Return (x, y) of the center of cell containing provided text 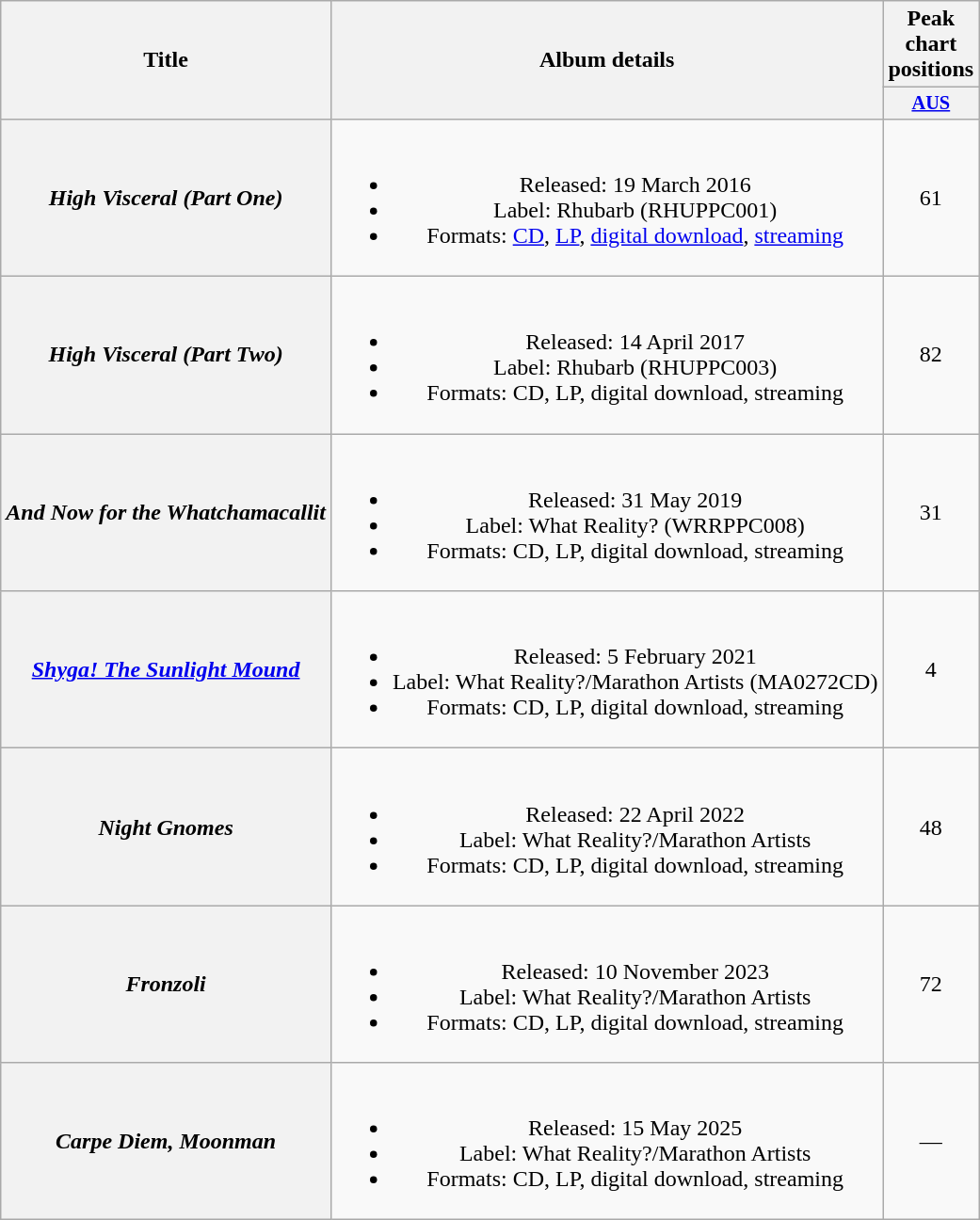
Title (166, 60)
Fronzoli (166, 985)
Carpe Diem, Moonman (166, 1141)
And Now for the Whatchamacallit (166, 512)
Peak chart positions (931, 44)
Released: 22 April 2022Label: What Reality?/Marathon ArtistsFormats: CD, LP, digital download, streaming (606, 827)
61 (931, 198)
High Visceral (Part One) (166, 198)
Released: 10 November 2023Label: What Reality?/Marathon ArtistsFormats: CD, LP, digital download, streaming (606, 985)
High Visceral (Part Two) (166, 356)
— (931, 1141)
31 (931, 512)
Album details (606, 60)
4 (931, 670)
72 (931, 985)
Night Gnomes (166, 827)
Shyga! The Sunlight Mound (166, 670)
Released: 31 May 2019Label: What Reality? (WRRPPC008)Formats: CD, LP, digital download, streaming (606, 512)
AUS (931, 104)
82 (931, 356)
Released: 15 May 2025Label: What Reality?/Marathon ArtistsFormats: CD, LP, digital download, streaming (606, 1141)
Released: 19 March 2016Label: Rhubarb (RHUPPC001)Formats: CD, LP, digital download, streaming (606, 198)
Released: 5 February 2021Label: What Reality?/Marathon Artists (MA0272CD)Formats: CD, LP, digital download, streaming (606, 670)
48 (931, 827)
Released: 14 April 2017Label: Rhubarb (RHUPPC003)Formats: CD, LP, digital download, streaming (606, 356)
